Return the (X, Y) coordinate for the center point of the cell that contains the specified text.  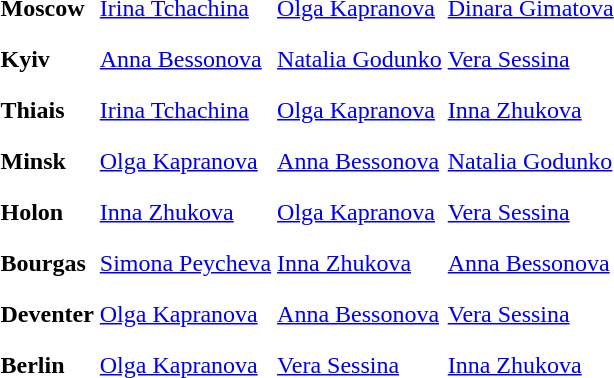
Natalia Godunko (360, 59)
Irina Tchachina (185, 110)
Simona Peycheva (185, 263)
